Output the [x, y] coordinate of the center of the cell containing the given text.  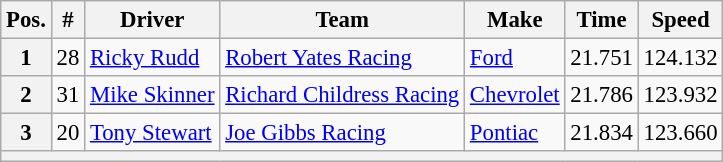
Make [515, 20]
21.834 [602, 133]
124.132 [680, 58]
31 [68, 95]
Chevrolet [515, 95]
Pontiac [515, 133]
Pos. [26, 20]
Ford [515, 58]
Richard Childress Racing [342, 95]
Team [342, 20]
123.660 [680, 133]
Joe Gibbs Racing [342, 133]
Time [602, 20]
2 [26, 95]
21.786 [602, 95]
Speed [680, 20]
20 [68, 133]
28 [68, 58]
Mike Skinner [152, 95]
1 [26, 58]
21.751 [602, 58]
123.932 [680, 95]
Driver [152, 20]
3 [26, 133]
Tony Stewart [152, 133]
Robert Yates Racing [342, 58]
# [68, 20]
Ricky Rudd [152, 58]
